Return the (x, y) coordinate for the center point of the cell that contains the specified text.  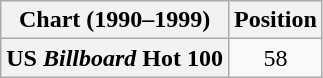
US Billboard Hot 100 (115, 58)
Chart (1990–1999) (115, 20)
58 (276, 58)
Position (276, 20)
